Identify which cell holds the provided text, then report its [X, Y] central coordinate. 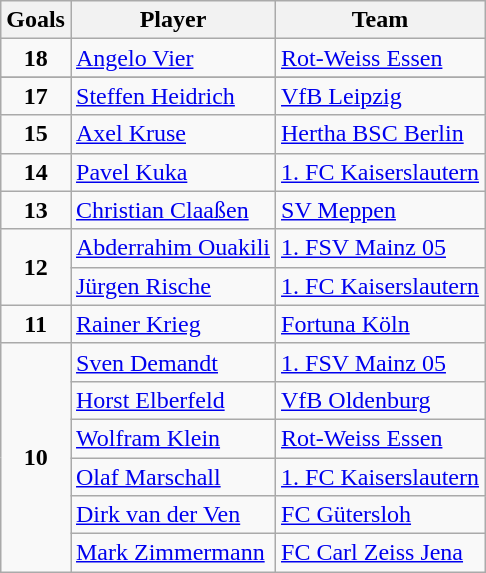
13 [36, 210]
Player [172, 20]
Angelo Vier [172, 58]
VfB Leipzig [380, 96]
Christian Claaßen [172, 210]
18 [36, 58]
15 [36, 134]
Axel Kruse [172, 134]
VfB Oldenburg [380, 400]
14 [36, 172]
Sven Demandt [172, 362]
Dirk van der Ven [172, 515]
Fortuna Köln [380, 324]
Pavel Kuka [172, 172]
Olaf Marschall [172, 477]
Hertha BSC Berlin [380, 134]
Team [380, 20]
10 [36, 457]
12 [36, 267]
FC Carl Zeiss Jena [380, 553]
Jürgen Rische [172, 286]
SV Meppen [380, 210]
Horst Elberfeld [172, 400]
FC Gütersloh [380, 515]
Abderrahim Ouakili [172, 248]
Wolfram Klein [172, 438]
17 [36, 96]
Steffen Heidrich [172, 96]
Mark Zimmermann [172, 553]
Rainer Krieg [172, 324]
Goals [36, 20]
11 [36, 324]
